Detect which cell encompasses the target text, then output its [x, y] center coordinate. 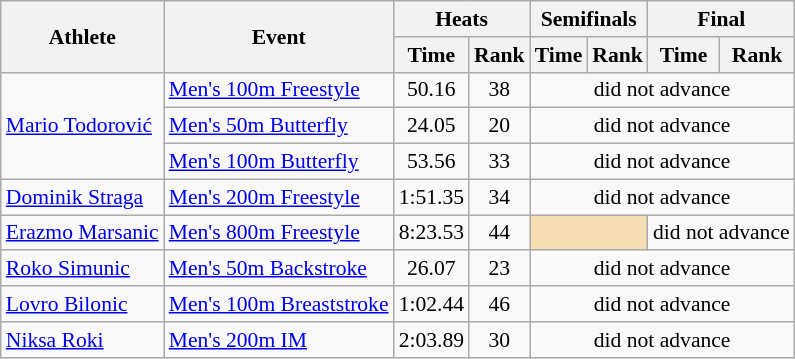
20 [500, 126]
50.16 [432, 90]
2:03.89 [432, 340]
30 [500, 340]
1:51.35 [432, 197]
Semifinals [589, 19]
46 [500, 304]
Final [722, 19]
Erazmo Marsanic [82, 233]
Athlete [82, 36]
24.05 [432, 126]
44 [500, 233]
Men's 50m Butterfly [279, 126]
Dominik Straga [82, 197]
Men's 100m Butterfly [279, 162]
Niksa Roki [82, 340]
Heats [462, 19]
26.07 [432, 269]
Men's 50m Backstroke [279, 269]
53.56 [432, 162]
8:23.53 [432, 233]
38 [500, 90]
Roko Simunic [82, 269]
34 [500, 197]
Event [279, 36]
Men's 200m IM [279, 340]
Men's 200m Freestyle [279, 197]
Lovro Bilonic [82, 304]
Mario Todorović [82, 126]
23 [500, 269]
Men's 800m Freestyle [279, 233]
Men's 100m Breaststroke [279, 304]
33 [500, 162]
1:02.44 [432, 304]
Men's 100m Freestyle [279, 90]
